Provide the (x, y) coordinate of the cell's center where the given text is located.  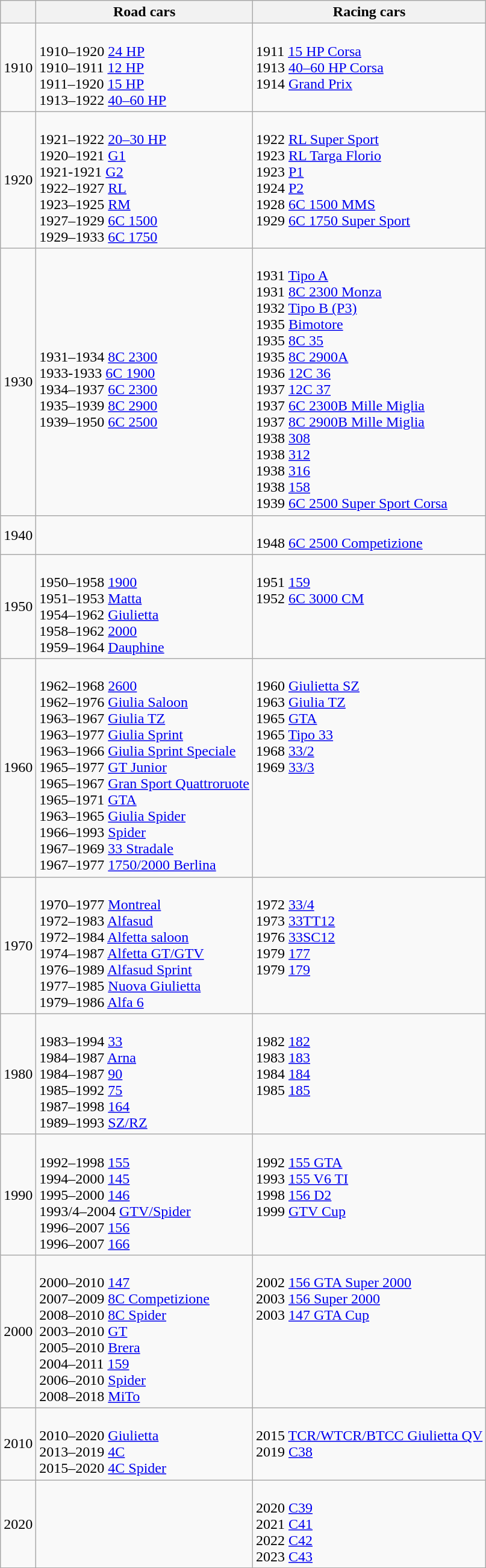
1910 (18, 67)
1910–1920 24 HP 1910–1911 12 HP 1911–1920 15 HP 1913–1922 40–60 HP (145, 67)
1972 33/4 1973 33TT12 1976 33SC12 1979 177 1979 179 (369, 945)
1922 RL Super Sport 1923 RL Targa Florio 1923 P1 1924 P2 1928 6C 1500 MMS 1929 6C 1750 Super Sport (369, 180)
2010 (18, 1444)
1930 (18, 382)
2020 C39 2021 C41 2022 C42 2023 C43 (369, 1524)
1983–1994 33 1984–1987 Arna 1984–1987 90 1985–1992 75 1987–1998 164 1989–1993 SZ/RZ (145, 1074)
2010–2020 Giulietta 2013–2019 4C 2015–2020 4C Spider (145, 1444)
1920 (18, 180)
1911 15 HP Corsa 1913 40–60 HP Corsa 1914 Grand Prix (369, 67)
2000 (18, 1331)
2020 (18, 1524)
1992 155 GTA 1993 155 V6 TI 1998 156 D2 1999 GTV Cup (369, 1194)
1931–1934 8C 2300 1933-1933 6C 1900 1934–1937 6C 2300 1935–1939 8C 2900 1939–1950 6C 2500 (145, 382)
2002 156 GTA Super 2000 2003 156 Super 2000 2003 147 GTA Cup (369, 1331)
1992–1998 155 1994–2000 145 1995–2000 146 1993/4–2004 GTV/Spider 1996–2007 156 1996–2007 166 (145, 1194)
1982 182 1983 183 1984 184 1985 185 (369, 1074)
Racing cars (369, 12)
2015 TCR/WTCR/BTCC Giulietta QV 2019 C38 (369, 1444)
2000–2010 147 2007–2009 8C Competizione 2008–2010 8C Spider 2003–2010 GT 2005–2010 Brera 2004–2011 159 2006–2010 Spider 2008–2018 MiTo (145, 1331)
1960 Giulietta SZ 1963 Giulia TZ 1965 GTA 1965 Tipo 33 1968 33/2 1969 33/3 (369, 768)
1940 (18, 535)
1970 (18, 945)
1960 (18, 768)
1950–1958 1900 1951–1953 Matta 1954–1962 Giulietta 1958–1962 2000 1959–1964 Dauphine (145, 606)
1921–1922 20–30 HP 1920–1921 G1 1921-1921 G2 1922–1927 RL 1923–1925 RM 1927–1929 6C 1500 1929–1933 6C 1750 (145, 180)
1948 6C 2500 Competizione (369, 535)
1980 (18, 1074)
Road cars (145, 12)
1990 (18, 1194)
1950 (18, 606)
1951 159 1952 6C 3000 CM (369, 606)
